Return [X, Y] of the center of cell containing provided text 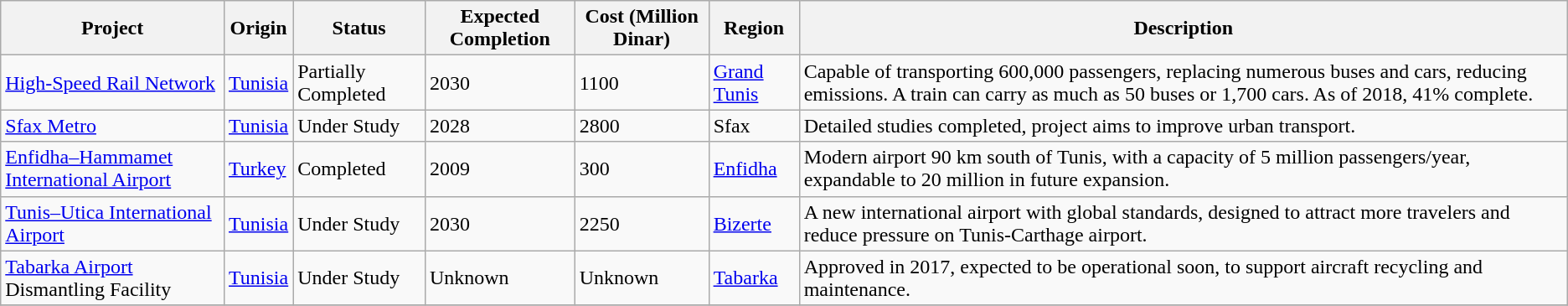
Tabarka Airport Dismantling Facility [112, 278]
Region [754, 29]
1100 [642, 82]
300 [642, 169]
2009 [499, 169]
A new international airport with global standards, designed to attract more travelers and reduce pressure on Tunis-Carthage airport. [1183, 223]
Cost (Million Dinar) [642, 29]
Grand Tunis [754, 82]
Turkey [259, 169]
Partially Completed [359, 82]
Enfidha–Hammamet International Airport [112, 169]
Tabarka [754, 278]
Bizerte [754, 223]
Tunis–Utica International Airport [112, 223]
High-Speed Rail Network [112, 82]
Approved in 2017, expected to be operational soon, to support aircraft recycling and maintenance. [1183, 278]
Completed [359, 169]
Description [1183, 29]
Enfidha [754, 169]
Project [112, 29]
2800 [642, 126]
2250 [642, 223]
Modern airport 90 km south of Tunis, with a capacity of 5 million passengers/year, expandable to 20 million in future expansion. [1183, 169]
Sfax [754, 126]
Detailed studies completed, project aims to improve urban transport. [1183, 126]
Sfax Metro [112, 126]
Expected Completion [499, 29]
2028 [499, 126]
Status [359, 29]
Origin [259, 29]
